Return (x, y) of the center of cell containing provided text 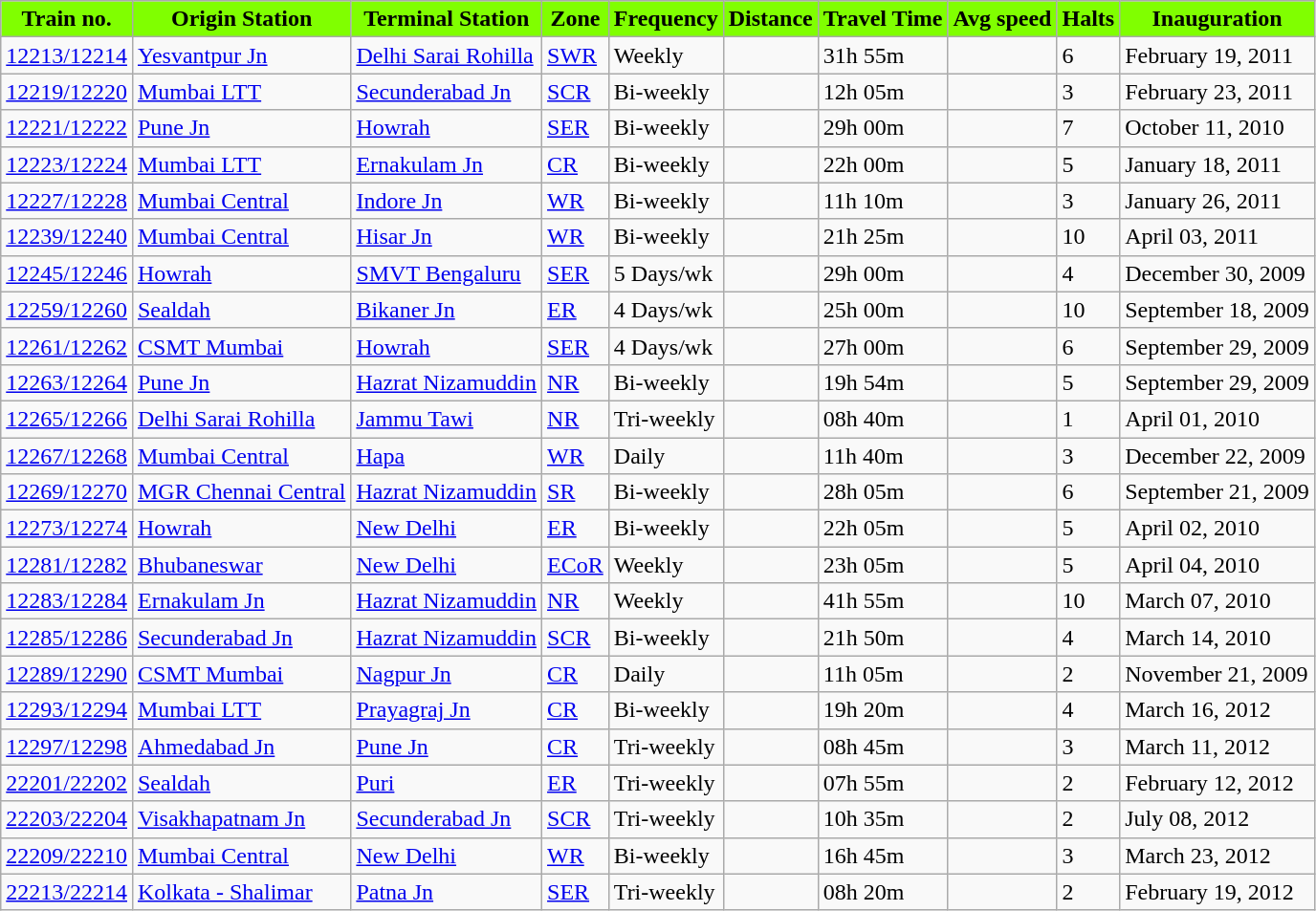
January 18, 2011 (1217, 164)
October 11, 2010 (1217, 128)
12263/12264 (67, 382)
MGR Chennai Central (241, 492)
March 16, 2012 (1217, 710)
21h 50m (883, 638)
Hisar Jn (447, 237)
5 Days/wk (666, 273)
Prayagraj Jn (447, 710)
SWR (576, 55)
12269/12270 (67, 492)
16h 45m (883, 856)
12285/12286 (67, 638)
February 12, 2012 (1217, 783)
Bikaner Jn (447, 310)
January 26, 2011 (1217, 201)
22209/22210 (67, 856)
22h 00m (883, 164)
12283/12284 (67, 601)
Origin Station (241, 19)
April 02, 2010 (1217, 529)
12245/12246 (67, 273)
12221/12222 (67, 128)
12297/12298 (67, 747)
April 04, 2010 (1217, 565)
Hapa (447, 456)
Nagpur Jn (447, 674)
08h 45m (883, 747)
12281/12282 (67, 565)
12213/12214 (67, 55)
March 07, 2010 (1217, 601)
12223/12224 (67, 164)
Indore Jn (447, 201)
Yesvantpur Jn (241, 55)
April 03, 2011 (1217, 237)
Zone (576, 19)
22h 05m (883, 529)
Halts (1088, 19)
December 30, 2009 (1217, 273)
10h 35m (883, 819)
12267/12268 (67, 456)
12259/12260 (67, 310)
12227/12228 (67, 201)
Patna Jn (447, 892)
Jammu Tawi (447, 419)
12273/12274 (67, 529)
12h 05m (883, 92)
08h 40m (883, 419)
12261/12262 (67, 346)
25h 00m (883, 310)
41h 55m (883, 601)
SR (576, 492)
March 11, 2012 (1217, 747)
SMVT Bengaluru (447, 273)
27h 00m (883, 346)
February 23, 2011 (1217, 92)
12293/12294 (67, 710)
Bhubaneswar (241, 565)
22213/22214 (67, 892)
31h 55m (883, 55)
Ahmedabad Jn (241, 747)
July 08, 2012 (1217, 819)
December 22, 2009 (1217, 456)
22201/22202 (67, 783)
ECoR (576, 565)
Avg speed (1002, 19)
Train no. (67, 19)
12289/12290 (67, 674)
07h 55m (883, 783)
Kolkata - Shalimar (241, 892)
23h 05m (883, 565)
12265/12266 (67, 419)
11h 10m (883, 201)
11h 40m (883, 456)
February 19, 2012 (1217, 892)
Inauguration (1217, 19)
12239/12240 (67, 237)
19h 20m (883, 710)
Puri (447, 783)
19h 54m (883, 382)
September 21, 2009 (1217, 492)
21h 25m (883, 237)
February 19, 2011 (1217, 55)
March 23, 2012 (1217, 856)
22203/22204 (67, 819)
April 01, 2010 (1217, 419)
Distance (771, 19)
7 (1088, 128)
11h 05m (883, 674)
08h 20m (883, 892)
Terminal Station (447, 19)
Frequency (666, 19)
28h 05m (883, 492)
1 (1088, 419)
November 21, 2009 (1217, 674)
March 14, 2010 (1217, 638)
September 18, 2009 (1217, 310)
Visakhapatnam Jn (241, 819)
Travel Time (883, 19)
12219/12220 (67, 92)
